Identify which cell holds the provided text, then report its [X, Y] central coordinate. 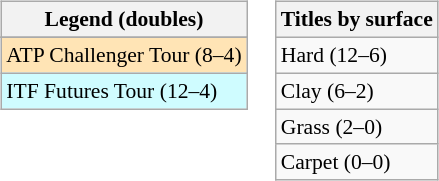
ITF Futures Tour (12–4) [124, 91]
Clay (6–2) [357, 91]
Grass (2–0) [357, 127]
Legend (doubles) [124, 20]
Carpet (0–0) [357, 162]
ATP Challenger Tour (8–4) [124, 55]
Hard (12–6) [357, 55]
Titles by surface [357, 20]
